Return the [X, Y] coordinate for the center point of the cell that contains the specified text.  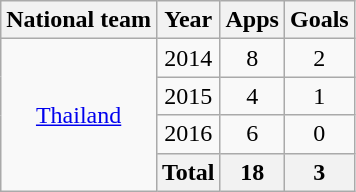
National team [79, 20]
3 [319, 172]
2 [319, 58]
Goals [319, 20]
Thailand [79, 115]
2016 [188, 134]
8 [252, 58]
Apps [252, 20]
1 [319, 96]
4 [252, 96]
0 [319, 134]
2015 [188, 96]
6 [252, 134]
18 [252, 172]
Year [188, 20]
2014 [188, 58]
Total [188, 172]
